Pinpoint the cell where the given text exists, returning its (X, Y) midpoint coordinate. 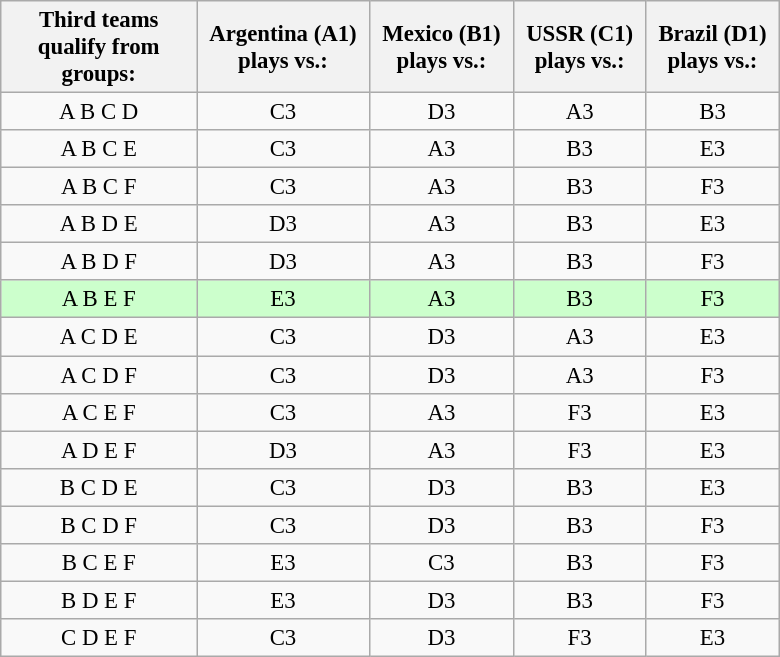
Mexico (B1) plays vs.: (441, 47)
A B C D (99, 112)
A B D E (99, 224)
A C D F (99, 375)
Brazil (D1) plays vs.: (713, 47)
Third teams qualify from groups: (99, 47)
A B C F (99, 187)
A C D E (99, 337)
USSR (C1) plays vs.: (580, 47)
B C D F (99, 525)
A B C E (99, 149)
A B E F (99, 299)
A D E F (99, 450)
B C D E (99, 487)
A B D F (99, 262)
B C E F (99, 563)
B D E F (99, 600)
A C E F (99, 412)
C D E F (99, 638)
Argentina (A1) plays vs.: (284, 47)
